For the text-containing cell, return its midpoint in (X, Y) coordinate format. 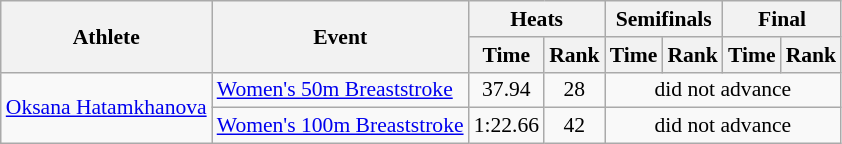
Heats (537, 19)
Oksana Hatamkhanova (106, 108)
Semifinals (664, 19)
Women's 50m Breaststroke (340, 90)
1:22.66 (506, 126)
37.94 (506, 90)
Athlete (106, 36)
28 (574, 90)
Final (782, 19)
Event (340, 36)
Women's 100m Breaststroke (340, 126)
42 (574, 126)
